Output the [x, y] coordinate of the center of the cell containing the given text.  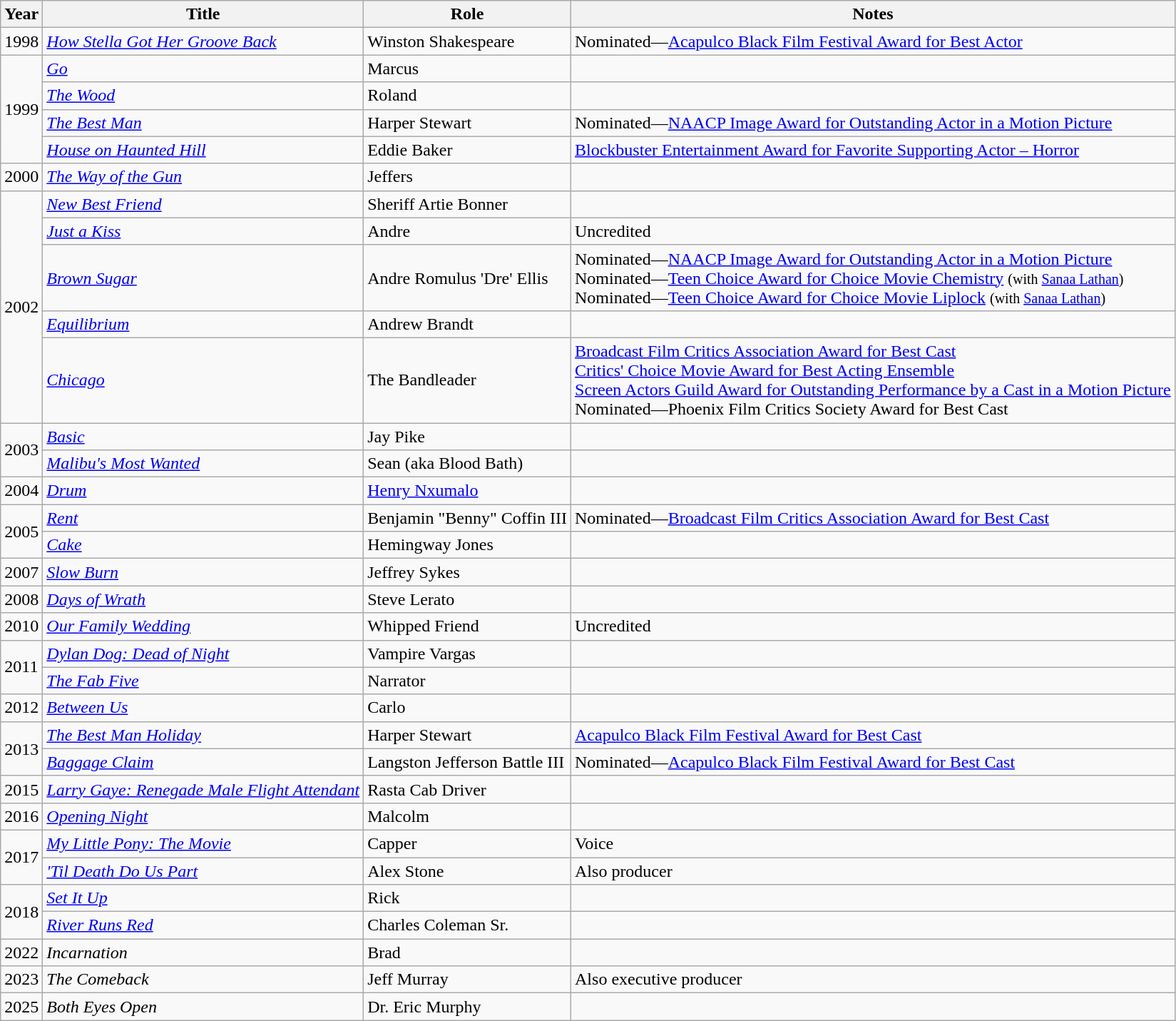
Drum [203, 491]
Rick [468, 898]
2013 [21, 748]
House on Haunted Hill [203, 150]
Brown Sugar [203, 278]
Chicago [203, 380]
Jeffers [468, 177]
Between Us [203, 708]
2004 [21, 491]
Set It Up [203, 898]
Nominated—NAACP Image Award for Outstanding Actor in a Motion Picture [873, 123]
Rent [203, 518]
Slow Burn [203, 572]
Andre Romulus 'Dre' Ellis [468, 278]
Malcolm [468, 816]
Andre [468, 231]
My Little Pony: The Movie [203, 843]
The Best Man [203, 123]
Vampire Vargas [468, 654]
2002 [21, 307]
Eddie Baker [468, 150]
Acapulco Black Film Festival Award for Best Cast [873, 735]
Notes [873, 14]
2017 [21, 857]
Malibu's Most Wanted [203, 464]
2023 [21, 980]
The Fab Five [203, 681]
How Stella Got Her Groove Back [203, 41]
1998 [21, 41]
Roland [468, 96]
Langston Jefferson Battle III [468, 762]
Nominated—Acapulco Black Film Festival Award for Best Actor [873, 41]
Role [468, 14]
The Wood [203, 96]
Rasta Cab Driver [468, 789]
2015 [21, 789]
Winston Shakespeare [468, 41]
The Best Man Holiday [203, 735]
Dylan Dog: Dead of Night [203, 654]
2025 [21, 1007]
The Bandleader [468, 380]
Opening Night [203, 816]
Charles Coleman Sr. [468, 925]
Just a Kiss [203, 231]
2007 [21, 572]
Jeffrey Sykes [468, 572]
Days of Wrath [203, 599]
River Runs Red [203, 925]
2003 [21, 449]
Our Family Wedding [203, 626]
2008 [21, 599]
Sean (aka Blood Bath) [468, 464]
Nominated—Acapulco Black Film Festival Award for Best Cast [873, 762]
Marcus [468, 68]
Blockbuster Entertainment Award for Favorite Supporting Actor – Horror [873, 150]
Title [203, 14]
Brad [468, 953]
Year [21, 14]
Steve Lerato [468, 599]
2011 [21, 667]
Sheriff Artie Bonner [468, 204]
Hemingway Jones [468, 545]
Both Eyes Open [203, 1007]
Whipped Friend [468, 626]
1999 [21, 109]
Alex Stone [468, 871]
Cake [203, 545]
Voice [873, 843]
Jay Pike [468, 436]
The Comeback [203, 980]
The Way of the Gun [203, 177]
2000 [21, 177]
Jeff Murray [468, 980]
Baggage Claim [203, 762]
2005 [21, 532]
Equilibrium [203, 324]
Go [203, 68]
2016 [21, 816]
Narrator [468, 681]
Nominated—Broadcast Film Critics Association Award for Best Cast [873, 518]
Incarnation [203, 953]
Also producer [873, 871]
Basic [203, 436]
Also executive producer [873, 980]
Carlo [468, 708]
Henry Nxumalo [468, 491]
2010 [21, 626]
Benjamin "Benny" Coffin III [468, 518]
Capper [468, 843]
Andrew Brandt [468, 324]
2022 [21, 953]
'Til Death Do Us Part [203, 871]
Dr. Eric Murphy [468, 1007]
Larry Gaye: Renegade Male Flight Attendant [203, 789]
2018 [21, 912]
New Best Friend [203, 204]
2012 [21, 708]
